Locate the cell with the specified text and output its [X, Y] center coordinate. 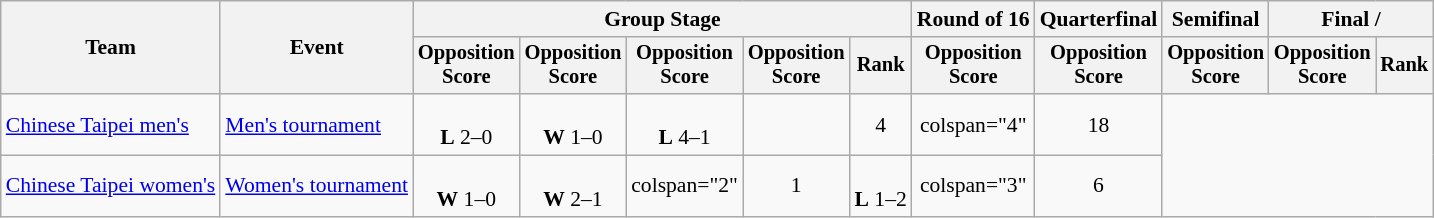
colspan="4" [974, 124]
4 [880, 124]
Women's tournament [316, 186]
Event [316, 48]
colspan="3" [974, 186]
Chinese Taipei men's [111, 124]
Group Stage [662, 19]
Men's tournament [316, 124]
Final / [1351, 19]
Chinese Taipei women's [111, 186]
W 2–1 [574, 186]
colspan="2" [684, 186]
L 4–1 [684, 124]
Quarterfinal [1099, 19]
L 2–0 [466, 124]
Team [111, 48]
Semifinal [1216, 19]
Round of 16 [974, 19]
1 [796, 186]
L 1–2 [880, 186]
6 [1099, 186]
18 [1099, 124]
